Return the [X, Y] coordinate for the center point of the cell that contains the specified text.  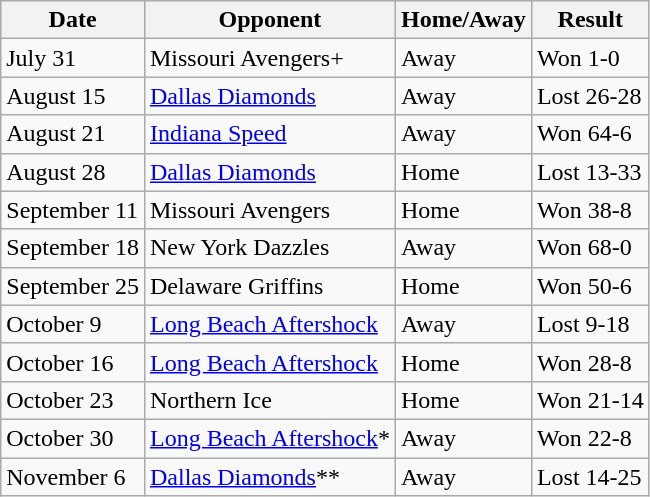
October 23 [73, 400]
September 25 [73, 286]
Long Beach Aftershock* [270, 438]
Opponent [270, 20]
New York Dazzles [270, 248]
July 31 [73, 58]
Won 50-6 [590, 286]
November 6 [73, 477]
Lost 9-18 [590, 324]
September 18 [73, 248]
Result [590, 20]
August 15 [73, 96]
September 11 [73, 210]
October 16 [73, 362]
Dallas Diamonds** [270, 477]
Home/Away [463, 20]
Won 68-0 [590, 248]
Won 64-6 [590, 134]
Northern Ice [270, 400]
Won 38-8 [590, 210]
Date [73, 20]
August 28 [73, 172]
Lost 13-33 [590, 172]
Indiana Speed [270, 134]
Lost 14-25 [590, 477]
Won 22-8 [590, 438]
Won 28-8 [590, 362]
August 21 [73, 134]
Won 21-14 [590, 400]
Missouri Avengers+ [270, 58]
October 30 [73, 438]
Delaware Griffins [270, 286]
Lost 26-28 [590, 96]
October 9 [73, 324]
Missouri Avengers [270, 210]
Won 1-0 [590, 58]
